Detect which cell encompasses the target text, then output its [x, y] center coordinate. 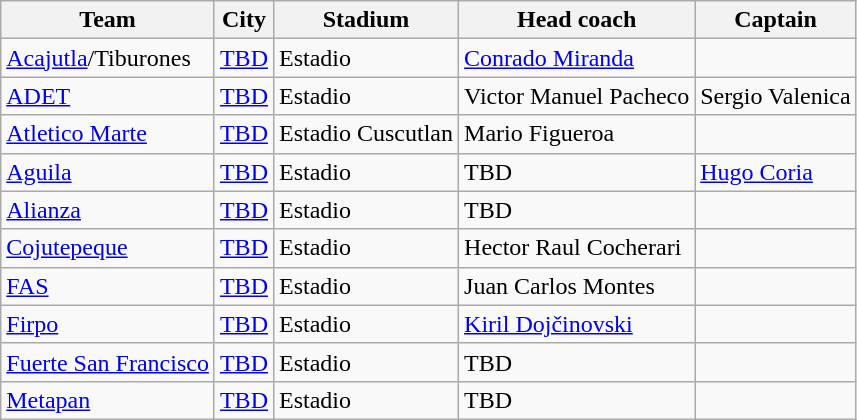
Captain [776, 20]
Hector Raul Cocherari [577, 248]
Stadium [366, 20]
Fuerte San Francisco [108, 362]
Head coach [577, 20]
Acajutla/Tiburones [108, 58]
FAS [108, 286]
Hugo Coria [776, 172]
Atletico Marte [108, 134]
Firpo [108, 324]
Sergio Valenica [776, 96]
Team [108, 20]
Mario Figueroa [577, 134]
Aguila [108, 172]
Estadio Cuscutlan [366, 134]
Victor Manuel Pacheco [577, 96]
Kiril Dojčinovski [577, 324]
Alianza [108, 210]
Conrado Miranda [577, 58]
Cojutepeque [108, 248]
Juan Carlos Montes [577, 286]
ADET [108, 96]
City [244, 20]
Metapan [108, 400]
